Find where the given text appears and provide that cell's center as [x, y] coordinate. 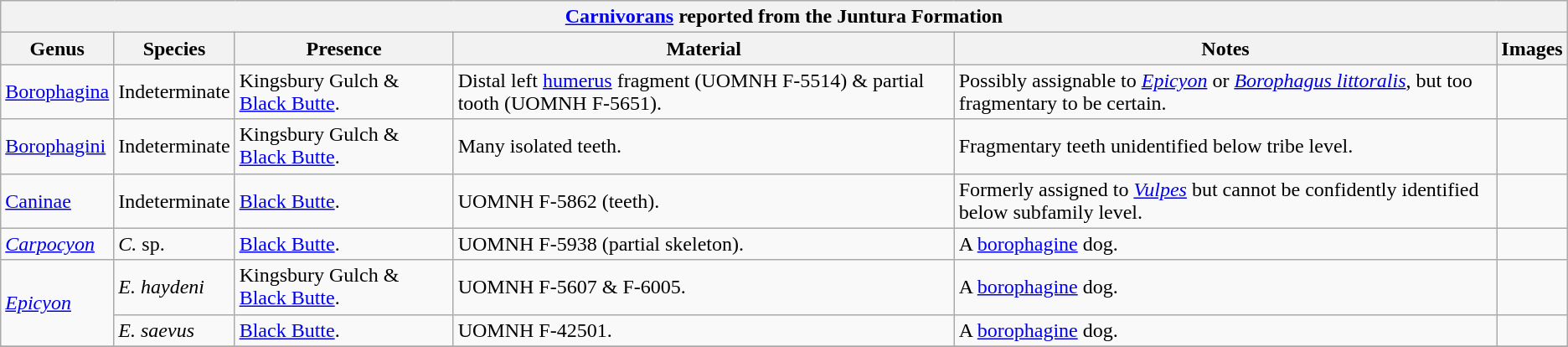
E. haydeni [174, 287]
Borophagini [57, 146]
Images [1532, 49]
Borophagina [57, 92]
UOMNH F-42501. [704, 330]
Carnivorans reported from the Juntura Formation [784, 17]
Notes [1225, 49]
Epicyon [57, 303]
UOMNH F-5938 (partial skeleton). [704, 244]
UOMNH F-5607 & F-6005. [704, 287]
Carpocyon [57, 244]
Genus [57, 49]
Many isolated teeth. [704, 146]
Material [704, 49]
Possibly assignable to Epicyon or Borophagus littoralis, but too fragmentary to be certain. [1225, 92]
Caninae [57, 201]
Formerly assigned to Vulpes but cannot be confidently identified below subfamily level. [1225, 201]
Fragmentary teeth unidentified below tribe level. [1225, 146]
Species [174, 49]
E. saevus [174, 330]
Distal left humerus fragment (UOMNH F-5514) & partial tooth (UOMNH F-5651). [704, 92]
Presence [343, 49]
C. sp. [174, 244]
UOMNH F-5862 (teeth). [704, 201]
